From the cell containing the given text, extract its center point as [X, Y] coordinate. 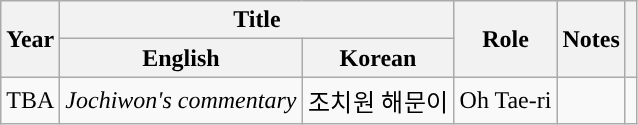
Jochiwon's commentary [181, 100]
Korean [378, 58]
Year [30, 39]
TBA [30, 100]
Oh Tae-ri [506, 100]
Role [506, 39]
English [181, 58]
조치원 해문이 [378, 100]
Title [257, 20]
Notes [591, 39]
